Detect which cell encompasses the target text, then output its [X, Y] center coordinate. 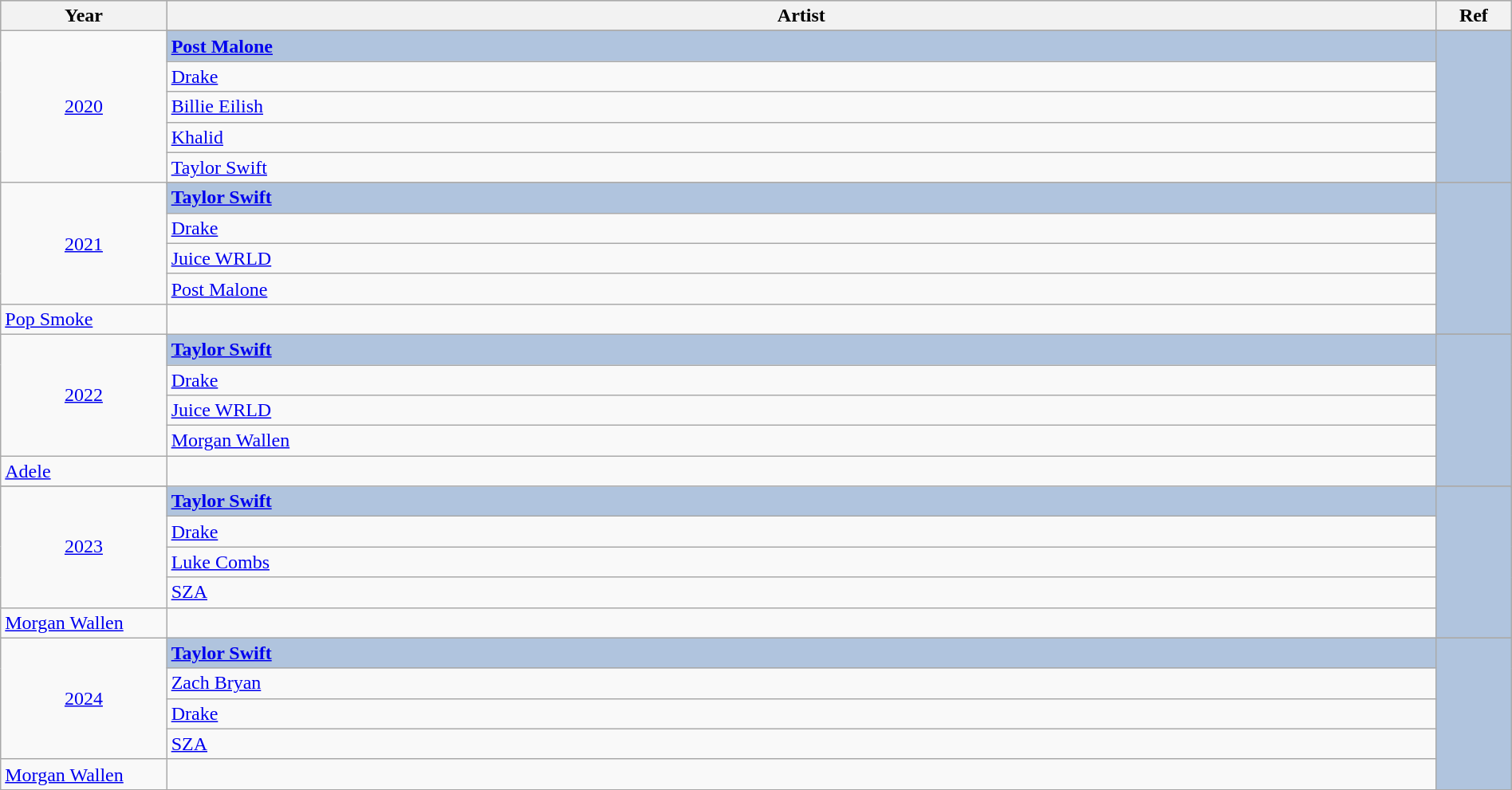
2022 [84, 395]
2023 [84, 547]
Luke Combs [801, 562]
2021 [84, 243]
Khalid [801, 137]
Zach Bryan [801, 683]
Artist [801, 16]
Billie Eilish [801, 107]
2020 [84, 107]
Ref [1474, 16]
Adele [84, 471]
2024 [84, 698]
Year [84, 16]
Pop Smoke [84, 319]
